Return [x, y] of the center of cell containing provided text 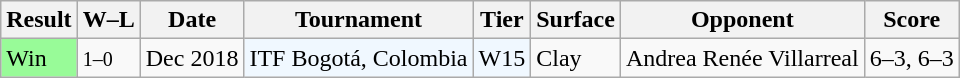
Score [912, 20]
Tier [502, 20]
W15 [502, 58]
W–L [108, 20]
Dec 2018 [192, 58]
6–3, 6–3 [912, 58]
Win [39, 58]
Surface [576, 20]
Clay [576, 58]
Result [39, 20]
Tournament [358, 20]
Date [192, 20]
1–0 [108, 58]
ITF Bogotá, Colombia [358, 58]
Opponent [742, 20]
Andrea Renée Villarreal [742, 58]
